From the cell containing the given text, extract its center point as (x, y) coordinate. 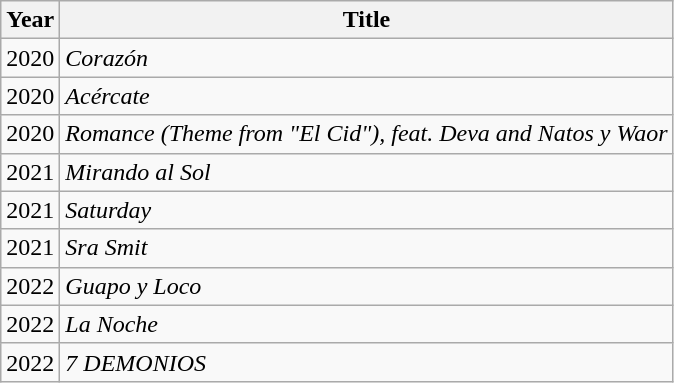
Guapo y Loco (366, 286)
Title (366, 20)
Corazón (366, 58)
Romance (Theme from "El Cid"), feat. Deva and Natos y Waor (366, 134)
Saturday (366, 210)
Sra Smit (366, 248)
Mirando al Sol (366, 172)
Acércate (366, 96)
La Noche (366, 324)
7 DEMONIOS (366, 362)
Year (30, 20)
